Search for the cell housing the specified text and yield its (X, Y) center coordinate. 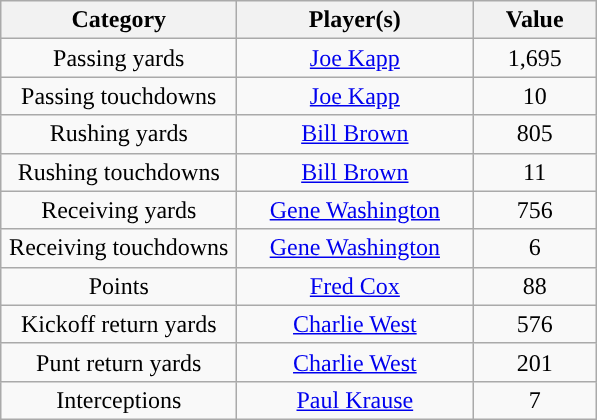
Fred Cox (355, 286)
6 (535, 248)
805 (535, 134)
10 (535, 96)
Player(s) (355, 20)
Kickoff return yards (119, 324)
Paul Krause (355, 400)
Value (535, 20)
Passing yards (119, 58)
Rushing yards (119, 134)
Rushing touchdowns (119, 172)
Punt return yards (119, 362)
756 (535, 210)
Receiving yards (119, 210)
88 (535, 286)
Points (119, 286)
7 (535, 400)
Category (119, 20)
11 (535, 172)
201 (535, 362)
576 (535, 324)
Receiving touchdowns (119, 248)
Interceptions (119, 400)
Passing touchdowns (119, 96)
1,695 (535, 58)
